Identify which cell holds the provided text, then report its [x, y] central coordinate. 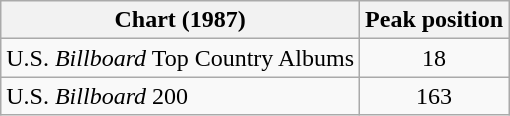
163 [434, 96]
18 [434, 58]
Chart (1987) [180, 20]
Peak position [434, 20]
U.S. Billboard 200 [180, 96]
U.S. Billboard Top Country Albums [180, 58]
